Output the (x, y) coordinate of the center of the cell containing the given text.  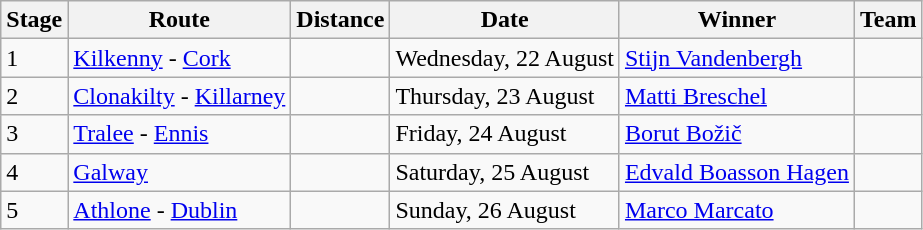
Thursday, 23 August (505, 96)
Matti Breschel (736, 96)
Friday, 24 August (505, 134)
Stage (34, 20)
2 (34, 96)
Clonakilty - Killarney (180, 96)
Kilkenny - Cork (180, 58)
Distance (340, 20)
Saturday, 25 August (505, 172)
5 (34, 210)
Borut Božič (736, 134)
Marco Marcato (736, 210)
Edvald Boasson Hagen (736, 172)
Wednesday, 22 August (505, 58)
Sunday, 26 August (505, 210)
4 (34, 172)
Tralee - Ennis (180, 134)
Team (888, 20)
Winner (736, 20)
Stijn Vandenbergh (736, 58)
Galway (180, 172)
Route (180, 20)
3 (34, 134)
1 (34, 58)
Athlone - Dublin (180, 210)
Date (505, 20)
